Identify which cell holds the provided text, then report its [X, Y] central coordinate. 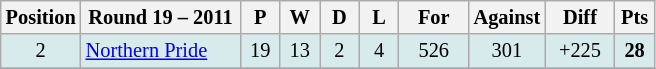
W [300, 17]
P [260, 17]
Position [41, 17]
L [379, 17]
526 [434, 51]
For [434, 17]
Pts [635, 17]
13 [300, 51]
4 [379, 51]
301 [508, 51]
Round 19 – 2011 [161, 17]
19 [260, 51]
Northern Pride [161, 51]
28 [635, 51]
D [340, 17]
Against [508, 17]
Diff [580, 17]
+225 [580, 51]
